Find where the given text appears and provide that cell's center as (x, y) coordinate. 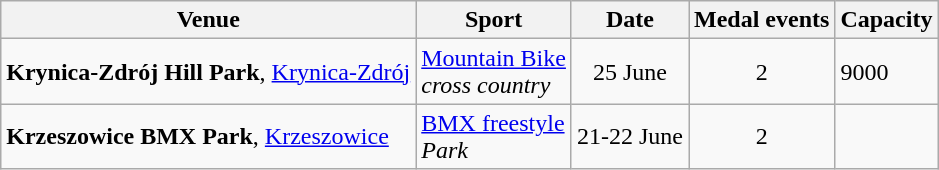
Date (630, 20)
Medal events (761, 20)
Mountain Bikecross country (494, 72)
Krzeszowice BMX Park, Krzeszowice (208, 136)
BMX freestylePark (494, 136)
Sport (494, 20)
25 June (630, 72)
Venue (208, 20)
21-22 June (630, 136)
Krynica-Zdrój Hill Park, Krynica-Zdrój (208, 72)
Capacity (886, 20)
9000 (886, 72)
